Output the [x, y] coordinate of the center of the cell containing the given text.  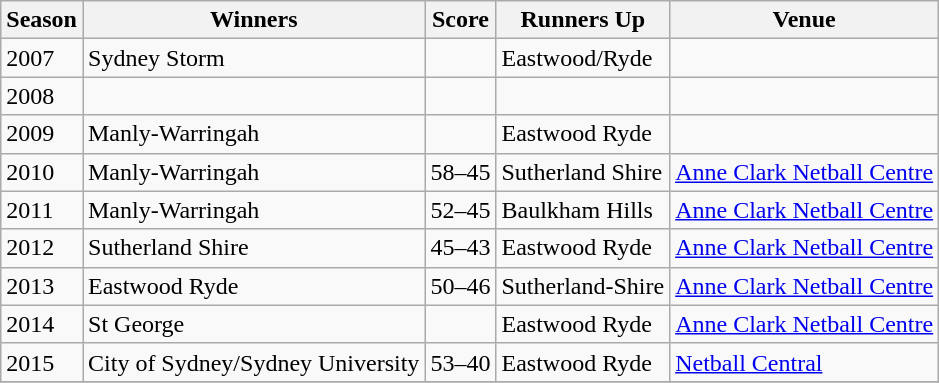
Venue [804, 20]
2010 [42, 172]
2008 [42, 96]
2011 [42, 210]
2009 [42, 134]
2014 [42, 324]
Runners Up [583, 20]
Winners [253, 20]
58–45 [460, 172]
Score [460, 20]
Netball Central [804, 362]
City of Sydney/Sydney University [253, 362]
50–46 [460, 286]
Season [42, 20]
St George [253, 324]
Eastwood/Ryde [583, 58]
Baulkham Hills [583, 210]
2013 [42, 286]
52–45 [460, 210]
Sutherland-Shire [583, 286]
53–40 [460, 362]
2007 [42, 58]
2012 [42, 248]
Sydney Storm [253, 58]
45–43 [460, 248]
2015 [42, 362]
